Locate the cell with the specified text and output its (X, Y) center coordinate. 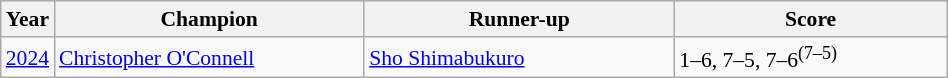
Year (28, 19)
Sho Shimabukuro (519, 58)
Runner-up (519, 19)
Christopher O'Connell (209, 58)
Score (810, 19)
2024 (28, 58)
Champion (209, 19)
1–6, 7–5, 7–6(7–5) (810, 58)
